Detect which cell encompasses the target text, then output its [x, y] center coordinate. 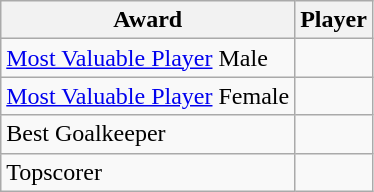
Most Valuable Player Male [148, 58]
Most Valuable Player Female [148, 96]
Best Goalkeeper [148, 134]
Player [334, 20]
Award [148, 20]
Topscorer [148, 172]
